Return (x, y) of the center of cell containing provided text 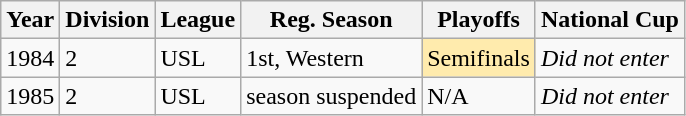
National Cup (610, 20)
N/A (479, 96)
League (198, 20)
Year (30, 20)
Division (108, 20)
season suspended (332, 96)
Playoffs (479, 20)
Semifinals (479, 58)
1985 (30, 96)
1st, Western (332, 58)
Reg. Season (332, 20)
1984 (30, 58)
